Pinpoint the cell where the given text exists, returning its (X, Y) midpoint coordinate. 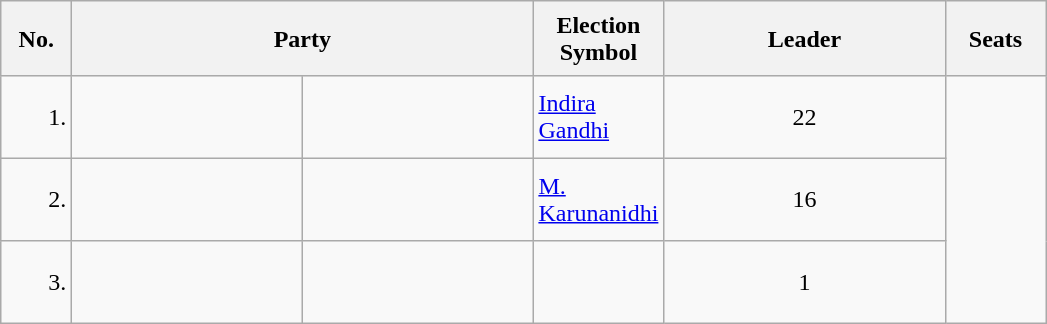
Leader (804, 38)
Indira Gandhi (598, 117)
22 (804, 117)
M. Karunanidhi (598, 199)
Party (302, 38)
3. (36, 282)
Seats (996, 38)
No. (36, 38)
1 (804, 282)
16 (804, 199)
Election Symbol (598, 38)
1. (36, 117)
2. (36, 199)
